Identify which cell holds the provided text, then report its [X, Y] central coordinate. 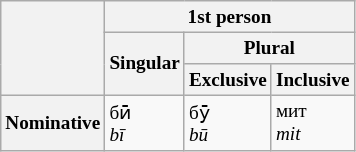
бӯbū [228, 123]
Inclusive [312, 80]
Exclusive [228, 80]
Singular [145, 64]
1st person [230, 17]
бӣbī [145, 123]
митmit [312, 123]
Plural [269, 48]
Nominative [53, 123]
